Provide the [x, y] coordinate of the cell's center where the given text is located.  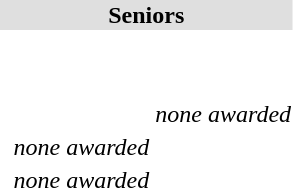
Seniors [146, 15]
